Locate the cell with the specified text and output its [x, y] center coordinate. 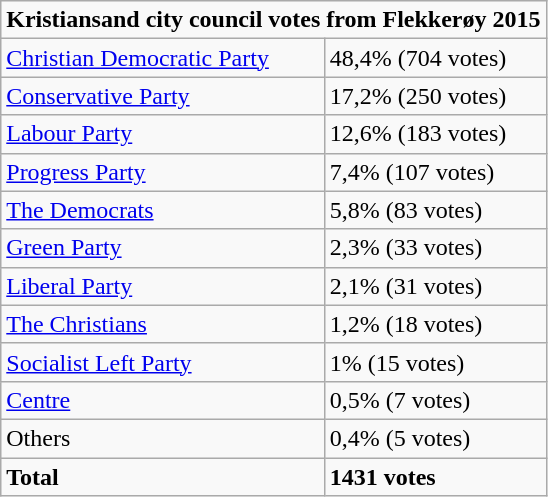
Christian Democratic Party [162, 58]
0,4% (5 votes) [435, 438]
12,6% (183 votes) [435, 134]
Progress Party [162, 172]
1431 votes [435, 477]
0,5% (7 votes) [435, 400]
Conservative Party [162, 96]
5,8% (83 votes) [435, 210]
Green Party [162, 248]
7,4% (107 votes) [435, 172]
Labour Party [162, 134]
Others [162, 438]
Kristiansand city council votes from Flekkerøy 2015 [274, 20]
1% (15 votes) [435, 362]
The Democrats [162, 210]
17,2% (250 votes) [435, 96]
2,1% (31 votes) [435, 286]
48,4% (704 votes) [435, 58]
The Christians [162, 324]
Liberal Party [162, 286]
Centre [162, 400]
2,3% (33 votes) [435, 248]
1,2% (18 votes) [435, 324]
Total [162, 477]
Socialist Left Party [162, 362]
